Scan for the cell matching the given text and deliver its [x, y] coordinate at center. 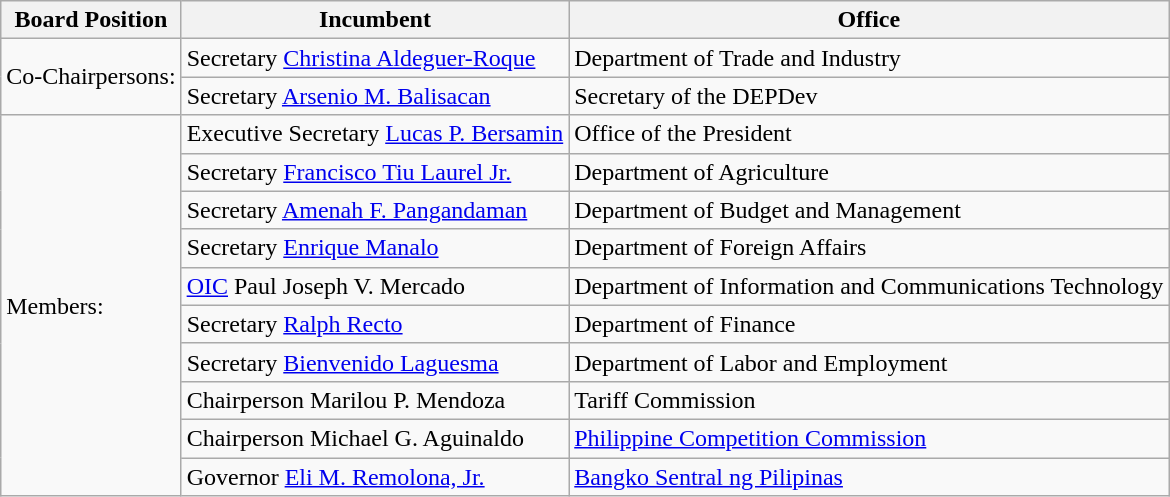
Department of Trade and Industry [869, 58]
Incumbent [375, 20]
Tariff Commission [869, 400]
Department of Budget and Management [869, 210]
Philippine Competition Commission [869, 438]
Department of Labor and Employment [869, 362]
Secretary Ralph Recto [375, 324]
Secretary Enrique Manalo [375, 248]
Department of Finance [869, 324]
Chairperson Michael G. Aguinaldo [375, 438]
Office [869, 20]
Bangko Sentral ng Pilipinas [869, 477]
Secretary of the DEPDev [869, 96]
Department of Foreign Affairs [869, 248]
Secretary Arsenio M. Balisacan [375, 96]
Secretary Francisco Tiu Laurel Jr. [375, 172]
Board Position [91, 20]
Chairperson Marilou P. Mendoza [375, 400]
OIC Paul Joseph V. Mercado [375, 286]
Office of the President [869, 134]
Department of Information and Communications Technology [869, 286]
Secretary Amenah F. Pangandaman [375, 210]
Members: [91, 306]
Co-Chairpersons: [91, 77]
Department of Agriculture [869, 172]
Secretary Bienvenido Laguesma [375, 362]
Secretary Christina Aldeguer-Roque [375, 58]
Governor Eli M. Remolona, Jr. [375, 477]
Executive Secretary Lucas P. Bersamin [375, 134]
